Pinpoint the cell where the given text exists, returning its (X, Y) midpoint coordinate. 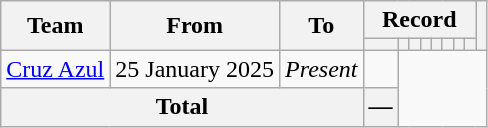
Record (419, 20)
Cruz Azul (56, 69)
25 January 2025 (195, 69)
Total (182, 107)
To (322, 26)
Team (56, 26)
— (380, 107)
Present (322, 69)
From (195, 26)
